Provide the (x, y) coordinate of the cell's center where the given text is located.  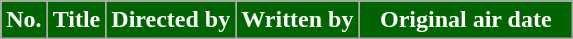
Original air date (466, 20)
Written by (298, 20)
Title (76, 20)
Directed by (171, 20)
No. (24, 20)
